Pinpoint the cell where the given text exists, returning its (x, y) midpoint coordinate. 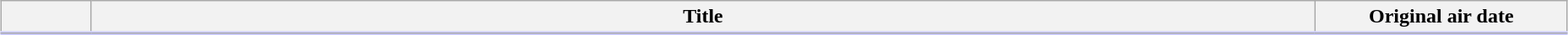
Title (703, 17)
Original air date (1441, 17)
